For the text-containing cell, return its midpoint in (X, Y) coordinate format. 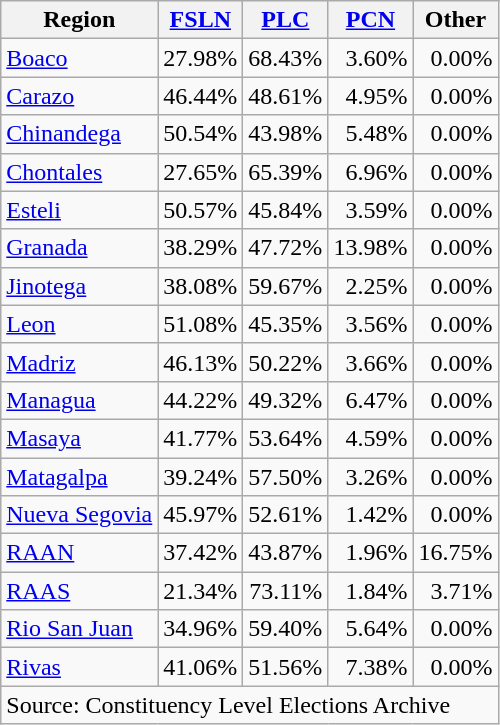
6.47% (370, 400)
Other (456, 20)
59.40% (286, 629)
59.67% (286, 286)
Madriz (80, 362)
43.87% (286, 553)
46.44% (200, 96)
3.59% (370, 210)
Rio San Juan (80, 629)
34.96% (200, 629)
38.08% (200, 286)
68.43% (286, 58)
53.64% (286, 438)
Chinandega (80, 134)
Chontales (80, 172)
Granada (80, 248)
4.95% (370, 96)
Boaco (80, 58)
7.38% (370, 667)
Rivas (80, 667)
Region (80, 20)
39.24% (200, 477)
RAAS (80, 591)
Esteli (80, 210)
49.32% (286, 400)
21.34% (200, 591)
6.96% (370, 172)
38.29% (200, 248)
Masaya (80, 438)
48.61% (286, 96)
52.61% (286, 515)
50.54% (200, 134)
5.48% (370, 134)
51.08% (200, 324)
Leon (80, 324)
PLC (286, 20)
50.22% (286, 362)
41.06% (200, 667)
51.56% (286, 667)
4.59% (370, 438)
37.42% (200, 553)
3.71% (456, 591)
3.60% (370, 58)
65.39% (286, 172)
47.72% (286, 248)
41.77% (200, 438)
5.64% (370, 629)
45.35% (286, 324)
43.98% (286, 134)
13.98% (370, 248)
Carazo (80, 96)
73.11% (286, 591)
RAAN (80, 553)
3.66% (370, 362)
1.42% (370, 515)
1.96% (370, 553)
57.50% (286, 477)
3.56% (370, 324)
46.13% (200, 362)
Source: Constituency Level Elections Archive (250, 705)
Managua (80, 400)
Matagalpa (80, 477)
27.98% (200, 58)
FSLN (200, 20)
1.84% (370, 591)
50.57% (200, 210)
44.22% (200, 400)
45.97% (200, 515)
2.25% (370, 286)
PCN (370, 20)
16.75% (456, 553)
27.65% (200, 172)
Jinotega (80, 286)
3.26% (370, 477)
45.84% (286, 210)
Nueva Segovia (80, 515)
